Find where the given text appears and provide that cell's center as [X, Y] coordinate. 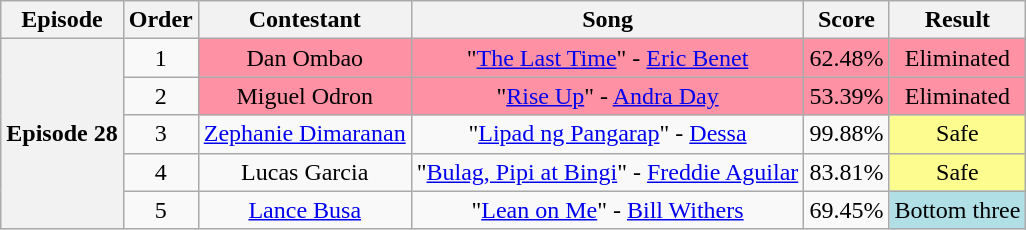
Score [846, 20]
53.39% [846, 96]
Episode [62, 20]
"Bulag, Pipi at Bingi" - Freddie Aguilar [608, 172]
Lance Busa [304, 210]
Song [608, 20]
"The Last Time" - Eric Benet [608, 58]
Zephanie Dimaranan [304, 134]
Dan Ombao [304, 58]
Order [160, 20]
5 [160, 210]
62.48% [846, 58]
"Lipad ng Pangarap" - Dessa [608, 134]
3 [160, 134]
Episode 28 [62, 134]
99.88% [846, 134]
Miguel Odron [304, 96]
"Lean on Me" - Bill Withers [608, 210]
4 [160, 172]
Result [958, 20]
83.81% [846, 172]
1 [160, 58]
69.45% [846, 210]
"Rise Up" - Andra Day [608, 96]
2 [160, 96]
Contestant [304, 20]
Bottom three [958, 210]
Lucas Garcia [304, 172]
